For the text-containing cell, return its midpoint in [x, y] coordinate format. 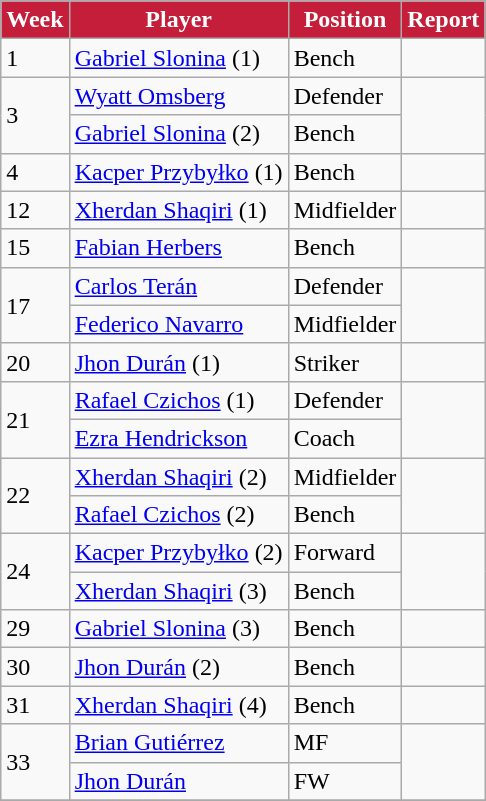
21 [35, 419]
Striker [345, 362]
31 [35, 705]
24 [35, 572]
Rafael Czichos (2) [178, 515]
Xherdan Shaqiri (4) [178, 705]
Carlos Terán [178, 286]
Forward [345, 553]
15 [35, 248]
33 [35, 762]
MF [345, 743]
17 [35, 305]
Ezra Hendrickson [178, 438]
Wyatt Omsberg [178, 96]
Coach [345, 438]
Jhon Durán [178, 781]
3 [35, 115]
Player [178, 20]
Rafael Czichos (1) [178, 400]
22 [35, 496]
Xherdan Shaqiri (1) [178, 210]
Xherdan Shaqiri (2) [178, 477]
Week [35, 20]
4 [35, 172]
Gabriel Slonina (3) [178, 629]
Brian Gutiérrez [178, 743]
Jhon Durán (1) [178, 362]
Kacper Przybyłko (1) [178, 172]
29 [35, 629]
Gabriel Slonina (2) [178, 134]
Jhon Durán (2) [178, 667]
Report [444, 20]
Fabian Herbers [178, 248]
Kacper Przybyłko (2) [178, 553]
30 [35, 667]
Federico Navarro [178, 324]
FW [345, 781]
Gabriel Slonina (1) [178, 58]
20 [35, 362]
12 [35, 210]
Position [345, 20]
1 [35, 58]
Xherdan Shaqiri (3) [178, 591]
